Identify which cell holds the provided text, then report its (x, y) central coordinate. 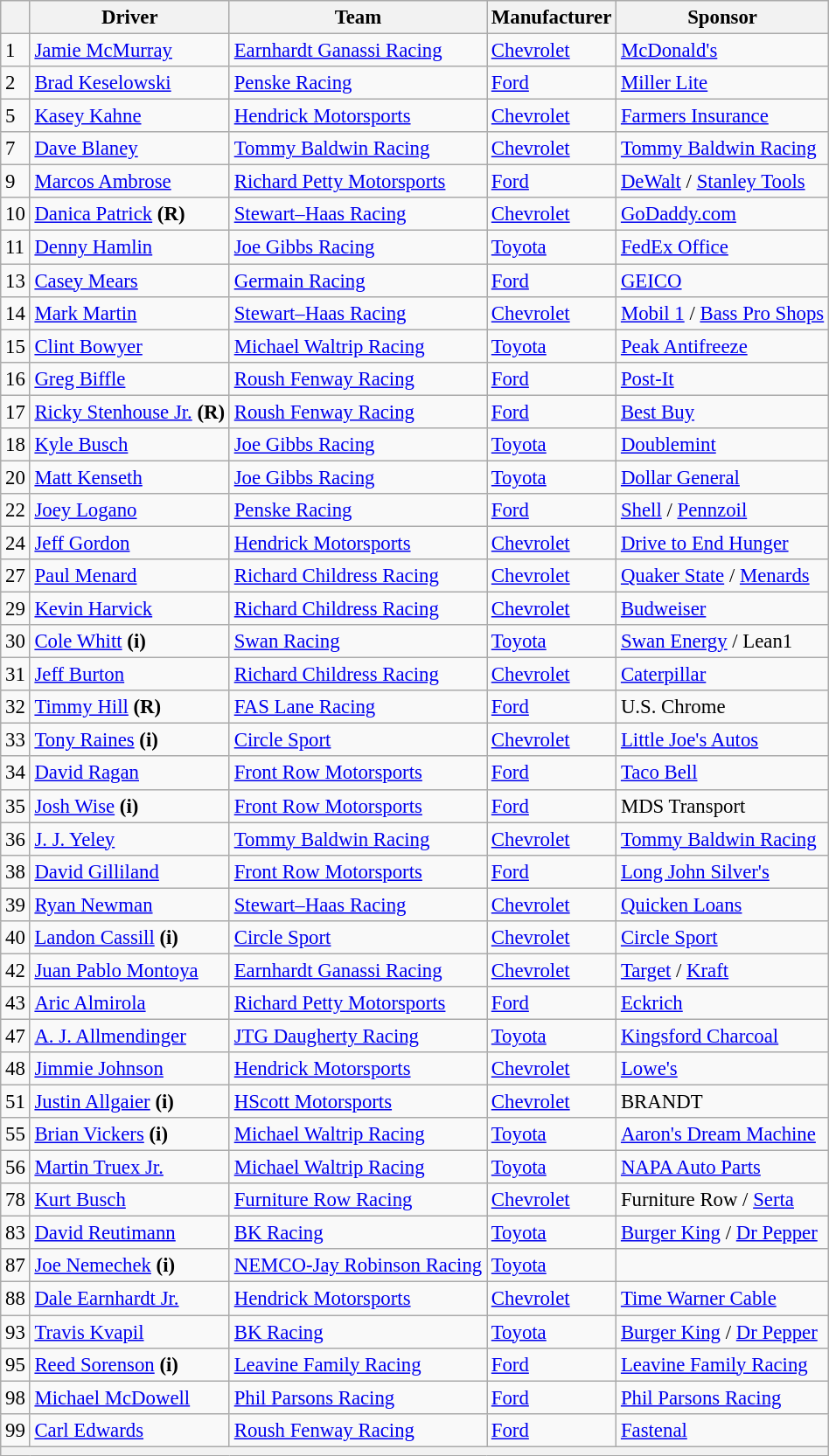
Michael McDowell (129, 1397)
47 (16, 1036)
Drive to End Hunger (722, 543)
Target / Kraft (722, 970)
Kyle Busch (129, 445)
Post-It (722, 378)
Germain Racing (358, 281)
NAPA Auto Parts (722, 1168)
Long John Silver's (722, 871)
J. J. Yeley (129, 839)
55 (16, 1134)
Jamie McMurray (129, 51)
98 (16, 1397)
Lowe's (722, 1069)
Best Buy (722, 412)
78 (16, 1200)
10 (16, 214)
17 (16, 412)
McDonald's (722, 51)
FAS Lane Racing (358, 707)
Dave Blaney (129, 149)
BRANDT (722, 1102)
83 (16, 1233)
Justin Allgaier (i) (129, 1102)
43 (16, 1003)
56 (16, 1168)
Team (358, 17)
Marcos Ambrose (129, 182)
Matt Kenseth (129, 477)
Taco Bell (722, 773)
Quaker State / Menards (722, 576)
16 (16, 378)
15 (16, 346)
Time Warner Cable (722, 1299)
9 (16, 182)
A. J. Allmendinger (129, 1036)
1 (16, 51)
Caterpillar (722, 675)
Mobil 1 / Bass Pro Shops (722, 313)
14 (16, 313)
Kasey Kahne (129, 116)
NEMCO-Jay Robinson Racing (358, 1266)
Dollar General (722, 477)
Kurt Busch (129, 1200)
Josh Wise (i) (129, 806)
Casey Mears (129, 281)
42 (16, 970)
51 (16, 1102)
Swan Racing (358, 641)
Swan Energy / Lean1 (722, 641)
Clint Bowyer (129, 346)
Reed Sorenson (i) (129, 1364)
2 (16, 83)
Kingsford Charcoal (722, 1036)
Shell / Pennzoil (722, 510)
95 (16, 1364)
Brian Vickers (i) (129, 1134)
Brad Keselowski (129, 83)
DeWalt / Stanley Tools (722, 182)
Landon Cassill (i) (129, 938)
David Reutimann (129, 1233)
Fastenal (722, 1430)
Joe Nemechek (i) (129, 1266)
Aric Almirola (129, 1003)
32 (16, 707)
David Ragan (129, 773)
JTG Daugherty Racing (358, 1036)
99 (16, 1430)
27 (16, 576)
Manufacturer (551, 17)
Little Joe's Autos (722, 740)
29 (16, 609)
34 (16, 773)
18 (16, 445)
Timmy Hill (R) (129, 707)
39 (16, 905)
Mark Martin (129, 313)
33 (16, 740)
Greg Biffle (129, 378)
Sponsor (722, 17)
GoDaddy.com (722, 214)
38 (16, 871)
22 (16, 510)
Jimmie Johnson (129, 1069)
Doublemint (722, 445)
5 (16, 116)
13 (16, 281)
David Gilliland (129, 871)
87 (16, 1266)
20 (16, 477)
Furniture Row Racing (358, 1200)
Eckrich (722, 1003)
Peak Antifreeze (722, 346)
U.S. Chrome (722, 707)
Carl Edwards (129, 1430)
24 (16, 543)
Ryan Newman (129, 905)
Miller Lite (722, 83)
Quicken Loans (722, 905)
Tony Raines (i) (129, 740)
Farmers Insurance (722, 116)
Jeff Burton (129, 675)
Danica Patrick (R) (129, 214)
Kevin Harvick (129, 609)
7 (16, 149)
35 (16, 806)
Juan Pablo Montoya (129, 970)
48 (16, 1069)
Driver (129, 17)
Budweiser (722, 609)
Travis Kvapil (129, 1332)
HScott Motorsports (358, 1102)
Joey Logano (129, 510)
Aaron's Dream Machine (722, 1134)
36 (16, 839)
88 (16, 1299)
40 (16, 938)
Paul Menard (129, 576)
Furniture Row / Serta (722, 1200)
31 (16, 675)
GEICO (722, 281)
30 (16, 641)
Jeff Gordon (129, 543)
93 (16, 1332)
FedEx Office (722, 247)
Martin Truex Jr. (129, 1168)
11 (16, 247)
Denny Hamlin (129, 247)
Dale Earnhardt Jr. (129, 1299)
Cole Whitt (i) (129, 641)
Ricky Stenhouse Jr. (R) (129, 412)
MDS Transport (722, 806)
